Return (x, y) of the center of cell containing provided text 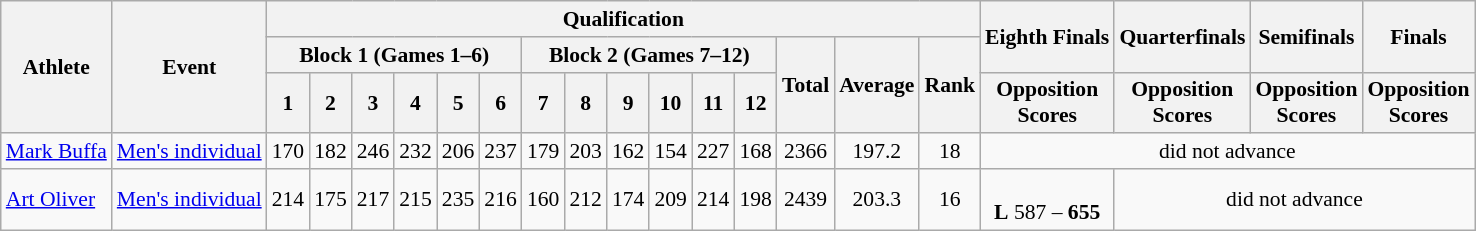
1 (288, 102)
2 (330, 102)
Eighth Finals (1047, 36)
6 (500, 102)
198 (756, 200)
232 (416, 152)
160 (544, 200)
Semifinals (1306, 36)
10 (670, 102)
2366 (806, 152)
7 (544, 102)
8 (586, 102)
16 (950, 200)
227 (714, 152)
Quarterfinals (1182, 36)
175 (330, 200)
Total (806, 86)
4 (416, 102)
237 (500, 152)
12 (756, 102)
168 (756, 152)
2439 (806, 200)
Qualification (624, 19)
179 (544, 152)
11 (714, 102)
206 (458, 152)
154 (670, 152)
Rank (950, 86)
18 (950, 152)
Average (876, 86)
3 (374, 102)
Finals (1418, 36)
209 (670, 200)
182 (330, 152)
246 (374, 152)
Athlete (56, 67)
Art Oliver (56, 200)
203 (586, 152)
9 (628, 102)
170 (288, 152)
203.3 (876, 200)
Block 2 (Games 7–12) (650, 55)
212 (586, 200)
235 (458, 200)
197.2 (876, 152)
L 587 – 655 (1047, 200)
174 (628, 200)
162 (628, 152)
5 (458, 102)
217 (374, 200)
Block 1 (Games 1–6) (394, 55)
Event (190, 67)
215 (416, 200)
216 (500, 200)
Mark Buffa (56, 152)
